Scan for the cell matching the given text and deliver its (X, Y) coordinate at center. 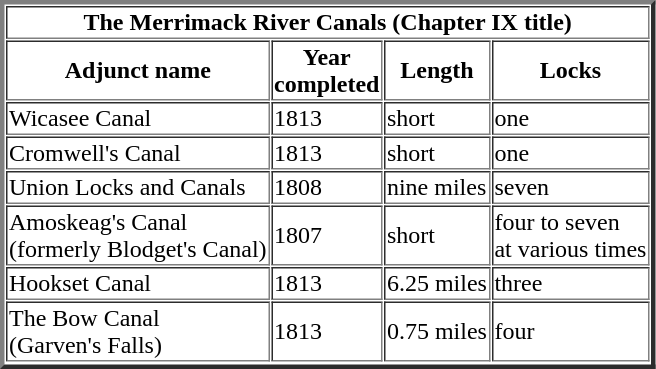
Union Locks and Canals (138, 188)
Locks (570, 70)
Length (437, 70)
Hookset Canal (138, 284)
seven (570, 188)
four to seven at various times (570, 236)
The Bow Canal (Garven's Falls) (138, 332)
Adjunct name (138, 70)
Wicasee Canal (138, 118)
0.75 miles (437, 332)
three (570, 284)
Amoskeag's Canal (formerly Blodget's Canal) (138, 236)
6.25 miles (437, 284)
1807 (326, 236)
nine miles (437, 188)
four (570, 332)
1808 (326, 188)
Yearcompleted (326, 70)
The Merrimack River Canals (Chapter IX title) (328, 22)
Cromwell's Canal (138, 152)
